Extract the (X, Y) coordinate from the center of the cell holding the provided text.  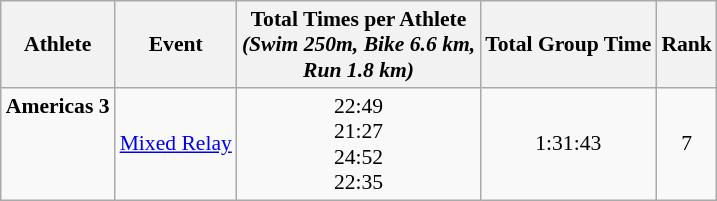
Americas 3 (58, 144)
Rank (686, 44)
7 (686, 144)
Event (176, 44)
Mixed Relay (176, 144)
Athlete (58, 44)
22:4921:2724:5222:35 (358, 144)
Total Times per Athlete (Swim 250m, Bike 6.6 km, Run 1.8 km) (358, 44)
Total Group Time (568, 44)
1:31:43 (568, 144)
